Find where the given text appears and provide that cell's center as [X, Y] coordinate. 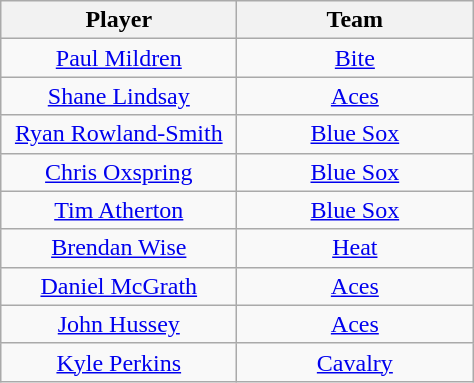
Brendan Wise [119, 248]
Shane Lindsay [119, 96]
John Hussey [119, 324]
Bite [355, 58]
Team [355, 20]
Paul Mildren [119, 58]
Cavalry [355, 362]
Tim Atherton [119, 210]
Chris Oxspring [119, 172]
Daniel McGrath [119, 286]
Heat [355, 248]
Ryan Rowland-Smith [119, 134]
Kyle Perkins [119, 362]
Player [119, 20]
